Extract the [X, Y] coordinate from the center of the cell holding the provided text.  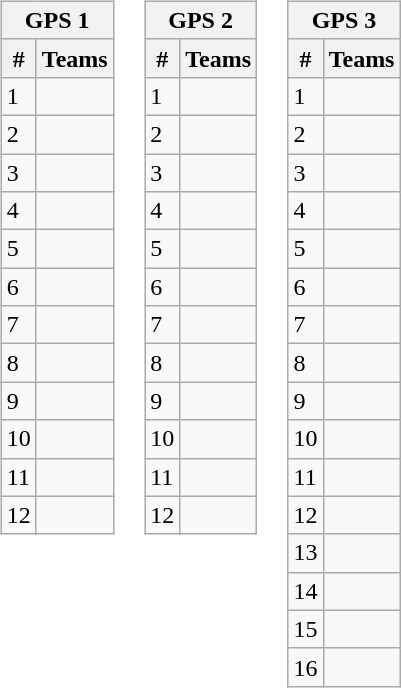
GPS 3 [344, 20]
14 [306, 591]
13 [306, 553]
GPS 2 [201, 20]
16 [306, 667]
15 [306, 629]
GPS 1 [57, 20]
